Scan for the cell matching the given text and deliver its [X, Y] coordinate at center. 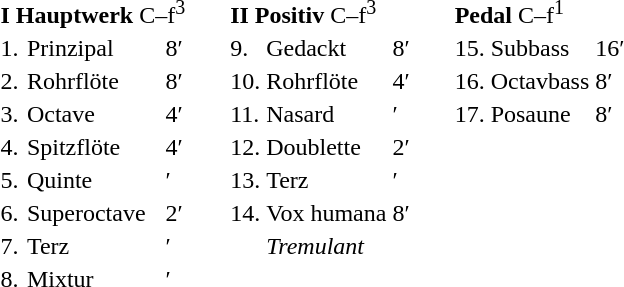
12. [246, 147]
Nasard [326, 114]
Spitzflöte [93, 147]
17. [470, 114]
Gedackt [326, 48]
Doublette [326, 147]
10. [246, 81]
9. [246, 48]
14. [246, 213]
15. [470, 48]
Octavbass [540, 81]
Subbass [540, 48]
Vox humana [326, 213]
Superoctave [93, 213]
Tremulant [326, 246]
11. [246, 114]
Quinte [93, 180]
Posaune [540, 114]
13. [246, 180]
Octave [93, 114]
Prinzipal [93, 48]
16. [470, 81]
